Pinpoint the cell where the given text exists, returning its (X, Y) midpoint coordinate. 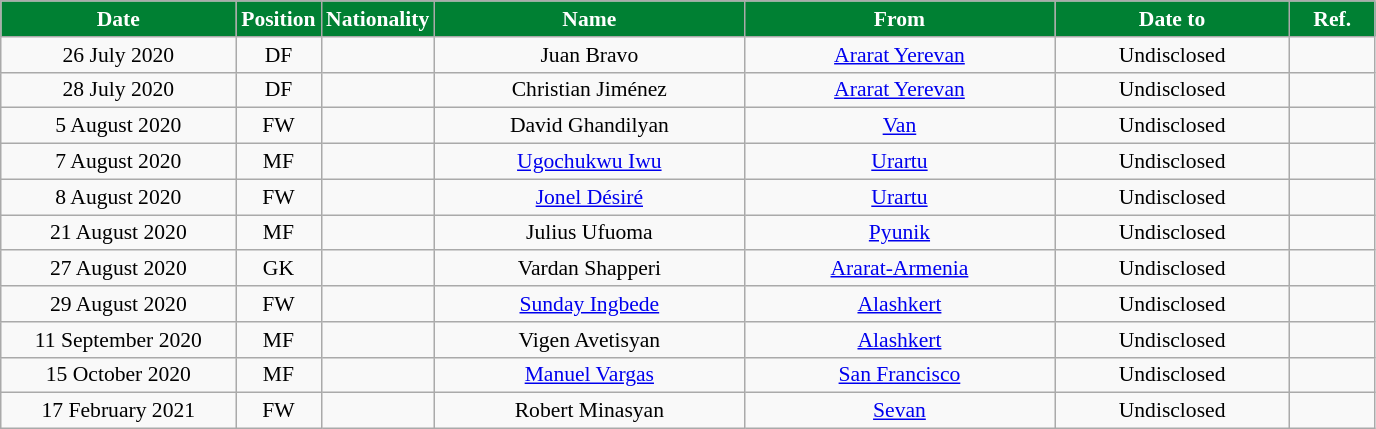
Sunday Ingbede (589, 304)
29 August 2020 (118, 304)
5 August 2020 (118, 126)
Position (278, 19)
15 October 2020 (118, 375)
Vardan Shapperi (589, 269)
Ref. (1332, 19)
17 February 2021 (118, 411)
David Ghandilyan (589, 126)
Jonel Désiré (589, 197)
Sevan (899, 411)
Nationality (378, 19)
Ararat-Armenia (899, 269)
Robert Minasyan (589, 411)
26 July 2020 (118, 55)
Van (899, 126)
From (899, 19)
Date (118, 19)
27 August 2020 (118, 269)
Juan Bravo (589, 55)
8 August 2020 (118, 197)
Pyunik (899, 233)
GK (278, 269)
Ugochukwu Iwu (589, 162)
San Francisco (899, 375)
Date to (1172, 19)
28 July 2020 (118, 90)
11 September 2020 (118, 340)
Julius Ufuoma (589, 233)
21 August 2020 (118, 233)
Manuel Vargas (589, 375)
Name (589, 19)
Vigen Avetisyan (589, 340)
Christian Jiménez (589, 90)
7 August 2020 (118, 162)
